Capture the cell that displays the provided text and extract its [x, y] central coordinate. 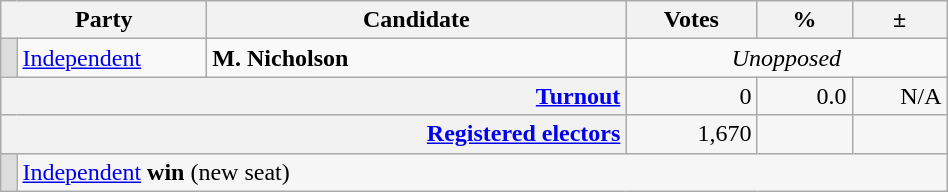
% [804, 20]
0.0 [804, 96]
0 [692, 96]
N/A [900, 96]
± [900, 20]
Unopposed [786, 58]
Registered electors [314, 134]
Turnout [314, 96]
Independent win (new seat) [482, 172]
Candidate [416, 20]
M. Nicholson [416, 58]
Party [104, 20]
1,670 [692, 134]
Votes [692, 20]
Independent [112, 58]
